Pinpoint the cell where the given text exists, returning its (X, Y) midpoint coordinate. 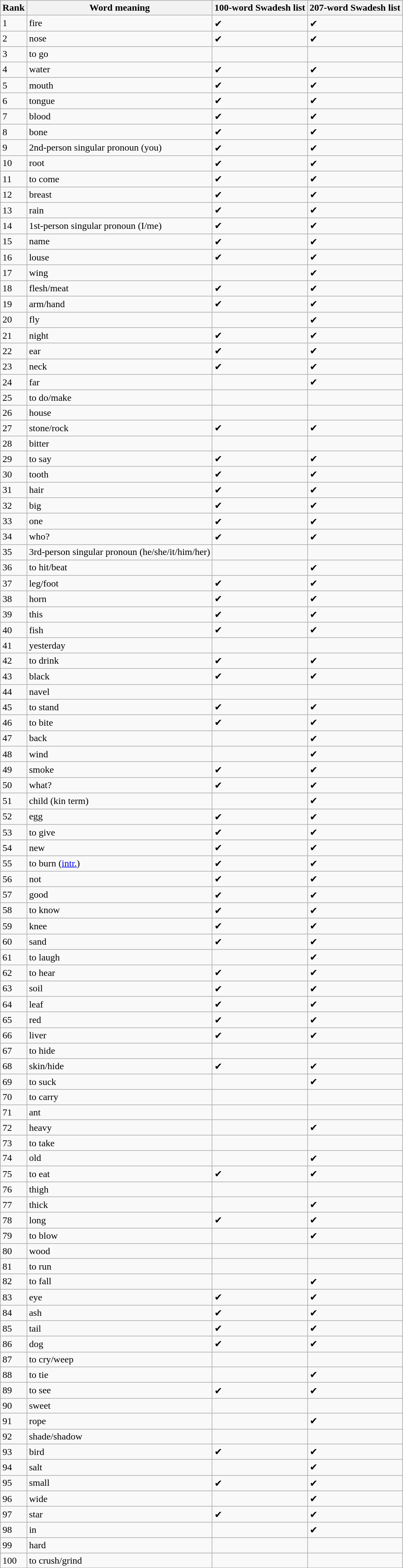
house (119, 413)
82 (13, 1281)
tongue (119, 101)
54 (13, 848)
root (119, 163)
to say (119, 459)
70 (13, 1097)
32 (13, 506)
ear (119, 351)
2nd-person singular pronoun (you) (119, 148)
to go (119, 54)
to cry/weep (119, 1359)
to give (119, 832)
47 (13, 738)
stone/rock (119, 428)
57 (13, 895)
bone (119, 132)
98 (13, 1530)
wood (119, 1251)
100 (13, 1560)
81 (13, 1266)
86 (13, 1344)
eye (119, 1297)
to hit/beat (119, 568)
29 (13, 459)
25 (13, 398)
100-word Swadesh list (260, 8)
to know (119, 910)
12 (13, 194)
44 (13, 692)
to suck (119, 1082)
tooth (119, 474)
80 (13, 1251)
33 (13, 521)
96 (13, 1499)
egg (119, 817)
61 (13, 957)
1st-person singular pronoun (I/me) (119, 226)
5 (13, 85)
97 (13, 1514)
leaf (119, 1004)
skin/hide (119, 1066)
74 (13, 1158)
52 (13, 817)
35 (13, 552)
hard (119, 1545)
38 (13, 599)
new (119, 848)
shade/shadow (119, 1436)
50 (13, 785)
neck (119, 367)
90 (13, 1406)
thigh (119, 1189)
11 (13, 179)
83 (13, 1297)
40 (13, 630)
navel (119, 692)
breast (119, 194)
arm/hand (119, 304)
22 (13, 351)
name (119, 242)
rain (119, 210)
nose (119, 39)
small (119, 1483)
bitter (119, 443)
fire (119, 23)
63 (13, 989)
39 (13, 615)
28 (13, 443)
flesh/meat (119, 289)
yesterday (119, 645)
64 (13, 1004)
41 (13, 645)
59 (13, 926)
to eat (119, 1174)
to drink (119, 661)
old (119, 1158)
85 (13, 1328)
to take (119, 1143)
2 (13, 39)
51 (13, 801)
99 (13, 1545)
46 (13, 723)
14 (13, 226)
42 (13, 661)
75 (13, 1174)
leg/foot (119, 583)
ash (119, 1313)
9 (13, 148)
30 (13, 474)
to crush/grind (119, 1560)
fish (119, 630)
tail (119, 1328)
knee (119, 926)
19 (13, 304)
49 (13, 770)
smoke (119, 770)
to hear (119, 973)
one (119, 521)
48 (13, 754)
8 (13, 132)
92 (13, 1436)
93 (13, 1452)
18 (13, 289)
night (119, 336)
78 (13, 1220)
red (119, 1020)
67 (13, 1051)
to carry (119, 1097)
what? (119, 785)
heavy (119, 1128)
7 (13, 117)
43 (13, 676)
16 (13, 257)
to see (119, 1391)
17 (13, 273)
72 (13, 1128)
this (119, 615)
wide (119, 1499)
13 (13, 210)
bird (119, 1452)
louse (119, 257)
back (119, 738)
53 (13, 832)
88 (13, 1375)
26 (13, 413)
sweet (119, 1406)
star (119, 1514)
69 (13, 1082)
94 (13, 1468)
not (119, 879)
36 (13, 568)
56 (13, 879)
20 (13, 320)
6 (13, 101)
15 (13, 242)
sand (119, 942)
60 (13, 942)
to laugh (119, 957)
soil (119, 989)
24 (13, 382)
62 (13, 973)
91 (13, 1421)
79 (13, 1236)
far (119, 382)
Rank (13, 8)
65 (13, 1020)
big (119, 506)
45 (13, 707)
10 (13, 163)
mouth (119, 85)
55 (13, 864)
in (119, 1530)
thick (119, 1205)
Word meaning (119, 8)
66 (13, 1036)
89 (13, 1391)
to blow (119, 1236)
fly (119, 320)
84 (13, 1313)
long (119, 1220)
black (119, 676)
hair (119, 490)
liver (119, 1036)
to run (119, 1266)
to fall (119, 1281)
95 (13, 1483)
water (119, 70)
21 (13, 336)
87 (13, 1359)
73 (13, 1143)
58 (13, 910)
1 (13, 23)
37 (13, 583)
who? (119, 537)
23 (13, 367)
to bite (119, 723)
34 (13, 537)
4 (13, 70)
wind (119, 754)
horn (119, 599)
to stand (119, 707)
31 (13, 490)
3rd-person singular pronoun (he/she/it/him/her) (119, 552)
child (kin term) (119, 801)
3 (13, 54)
salt (119, 1468)
blood (119, 117)
77 (13, 1205)
ant (119, 1112)
27 (13, 428)
rope (119, 1421)
71 (13, 1112)
to burn (intr.) (119, 864)
to do/make (119, 398)
68 (13, 1066)
dog (119, 1344)
good (119, 895)
207-word Swadesh list (355, 8)
to come (119, 179)
to tie (119, 1375)
to hide (119, 1051)
wing (119, 273)
76 (13, 1189)
